Identify which cell holds the provided text, then report its [X, Y] central coordinate. 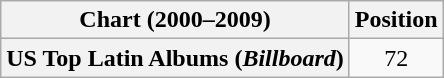
Chart (2000–2009) [176, 20]
Position [396, 20]
72 [396, 58]
US Top Latin Albums (Billboard) [176, 58]
